Scan for the cell matching the given text and deliver its [X, Y] coordinate at center. 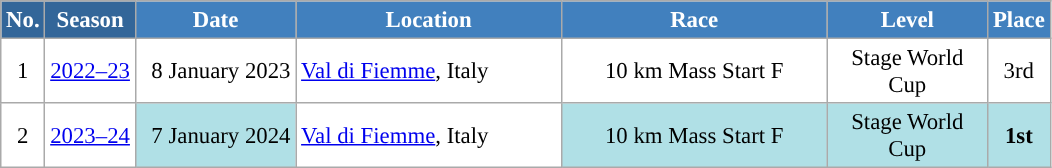
Date [216, 20]
Place [1019, 20]
Level [908, 20]
2022–23 [90, 72]
2023–24 [90, 136]
Season [90, 20]
7 January 2024 [216, 136]
8 January 2023 [216, 72]
1 [23, 72]
Race [694, 20]
1st [1019, 136]
3rd [1019, 72]
2 [23, 136]
Location [429, 20]
No. [23, 20]
